Detect which cell encompasses the target text, then output its (X, Y) center coordinate. 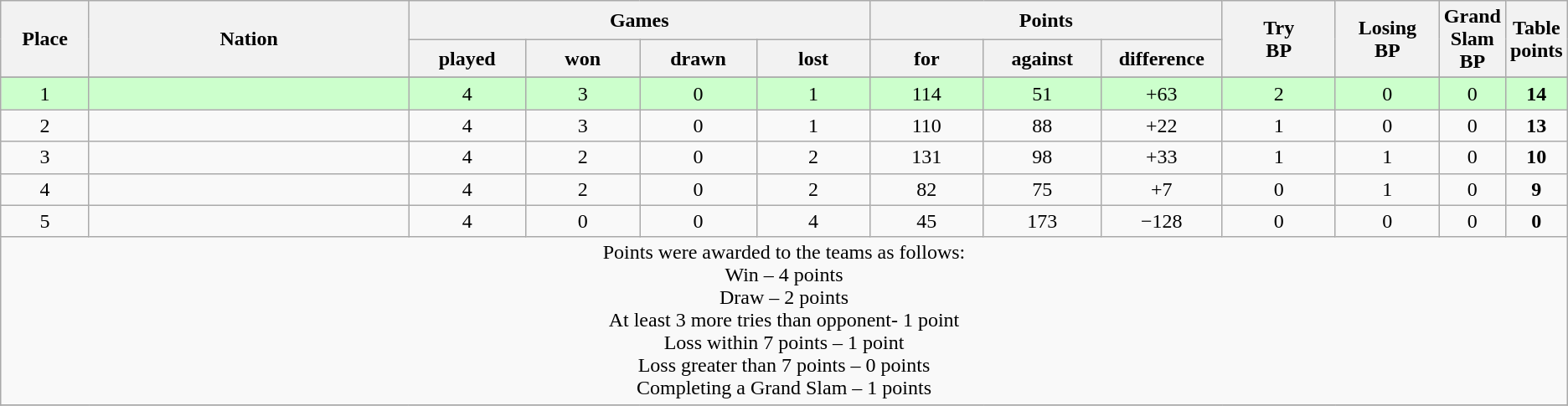
−128 (1161, 221)
9 (1536, 189)
51 (1042, 94)
Tablepoints (1536, 39)
for (926, 59)
173 (1042, 221)
Games (640, 20)
14 (1536, 94)
+22 (1161, 126)
110 (926, 126)
88 (1042, 126)
5 (45, 221)
10 (1536, 157)
75 (1042, 189)
difference (1161, 59)
98 (1042, 157)
Points (1046, 20)
TryBP (1278, 39)
+7 (1161, 189)
131 (926, 157)
13 (1536, 126)
Place (45, 39)
against (1042, 59)
played (467, 59)
Grand SlamBP (1473, 39)
+63 (1161, 94)
won (583, 59)
+33 (1161, 157)
drawn (699, 59)
45 (926, 221)
Nation (248, 39)
LosingBP (1387, 39)
114 (926, 94)
82 (926, 189)
lost (812, 59)
